Output the (x, y) coordinate of the center of the cell containing the given text.  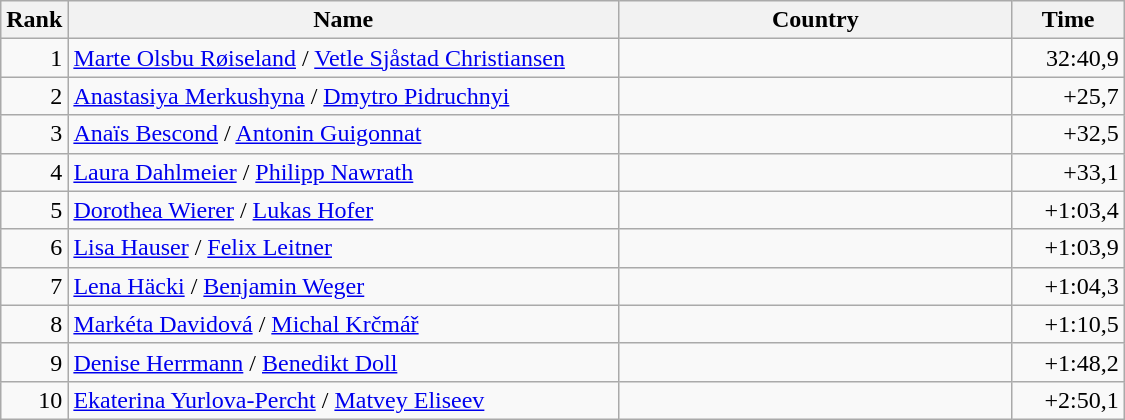
+1:03,4 (1068, 210)
Marte Olsbu Røiseland / Vetle Sjåstad Christiansen (344, 58)
9 (34, 362)
+33,1 (1068, 172)
Anastasiya Merkushyna / Dmytro Pidruchnyi (344, 96)
Markéta Davidová / Michal Krčmář (344, 324)
+2:50,1 (1068, 400)
Laura Dahlmeier / Philipp Nawrath (344, 172)
2 (34, 96)
4 (34, 172)
Lena Häcki / Benjamin Weger (344, 286)
6 (34, 248)
+25,7 (1068, 96)
Rank (34, 20)
+1:04,3 (1068, 286)
Dorothea Wierer / Lukas Hofer (344, 210)
7 (34, 286)
Lisa Hauser / Felix Leitner (344, 248)
Time (1068, 20)
32:40,9 (1068, 58)
5 (34, 210)
8 (34, 324)
3 (34, 134)
+1:03,9 (1068, 248)
Anaïs Bescond / Antonin Guigonnat (344, 134)
Country (816, 20)
+1:48,2 (1068, 362)
Name (344, 20)
+1:10,5 (1068, 324)
1 (34, 58)
+32,5 (1068, 134)
Denise Herrmann / Benedikt Doll (344, 362)
10 (34, 400)
Ekaterina Yurlova-Percht / Matvey Eliseev (344, 400)
